Return the (x, y) coordinate for the center point of the cell that contains the specified text.  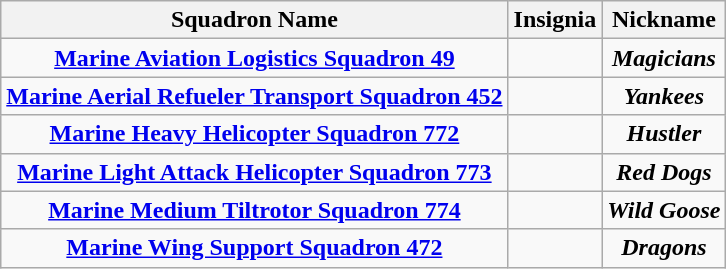
Marine Heavy Helicopter Squadron 772 (254, 134)
Yankees (664, 96)
Wild Goose (664, 210)
Hustler (664, 134)
Squadron Name (254, 20)
Marine Medium Tiltrotor Squadron 774 (254, 210)
Marine Aviation Logistics Squadron 49 (254, 58)
Marine Aerial Refueler Transport Squadron 452 (254, 96)
Insignia (555, 20)
Marine Light Attack Helicopter Squadron 773 (254, 172)
Magicians (664, 58)
Nickname (664, 20)
Marine Wing Support Squadron 472 (254, 248)
Red Dogs (664, 172)
Dragons (664, 248)
